Identify which cell holds the provided text, then report its (X, Y) central coordinate. 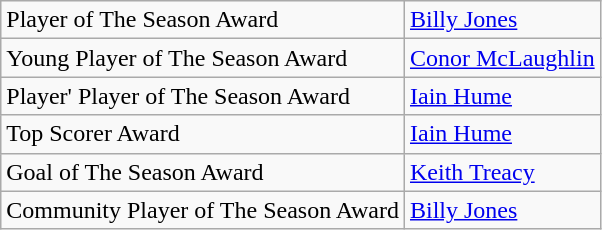
Conor McLaughlin (502, 58)
Keith Treacy (502, 172)
Top Scorer Award (203, 134)
Goal of The Season Award (203, 172)
Player' Player of The Season Award (203, 96)
Player of The Season Award (203, 20)
Young Player of The Season Award (203, 58)
Community Player of The Season Award (203, 210)
